Identify which cell holds the provided text, then report its (X, Y) central coordinate. 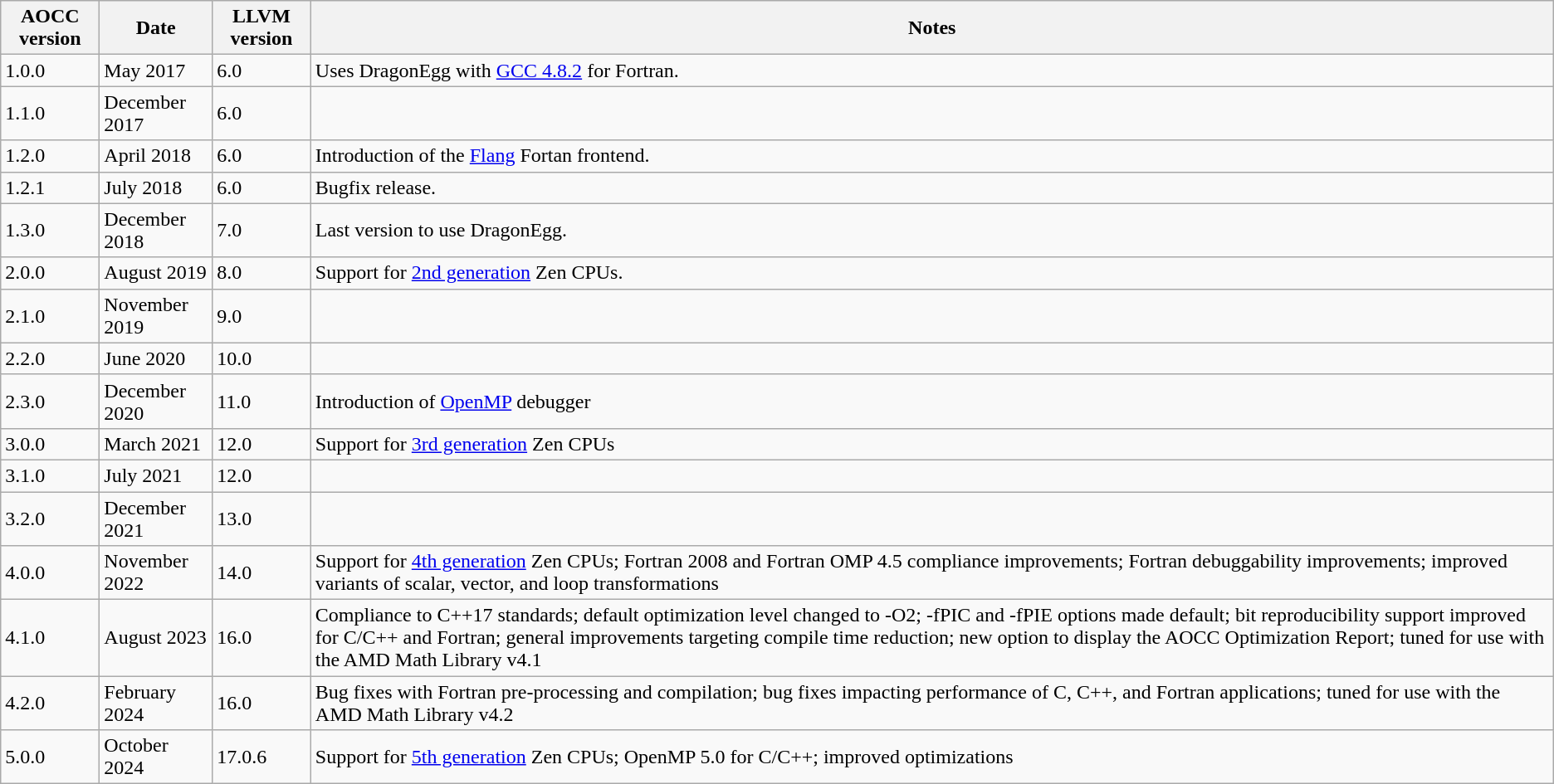
February 2024 (156, 704)
November 2022 (156, 572)
4.2.0 (50, 704)
October 2024 (156, 757)
AOCC version (50, 28)
3.2.0 (50, 518)
May 2017 (156, 71)
March 2021 (156, 444)
1.0.0 (50, 71)
August 2019 (156, 273)
2.2.0 (50, 358)
July 2021 (156, 475)
Introduction of the Flang Fortan frontend. (931, 156)
November 2019 (156, 315)
June 2020 (156, 358)
2.0.0 (50, 273)
2.3.0 (50, 402)
13.0 (262, 518)
1.3.0 (50, 231)
11.0 (262, 402)
December 2021 (156, 518)
8.0 (262, 273)
Support for 5th generation Zen CPUs; OpenMP 5.0 for C/C++; improved optimizations (931, 757)
August 2023 (156, 638)
July 2018 (156, 187)
1.1.0 (50, 113)
Support for 3rd generation Zen CPUs (931, 444)
5.0.0 (50, 757)
Support for 2nd generation Zen CPUs. (931, 273)
3.1.0 (50, 475)
Date (156, 28)
Notes (931, 28)
December 2018 (156, 231)
7.0 (262, 231)
14.0 (262, 572)
Bugfix release. (931, 187)
1.2.0 (50, 156)
2.1.0 (50, 315)
LLVM version (262, 28)
4.0.0 (50, 572)
9.0 (262, 315)
17.0.6 (262, 757)
10.0 (262, 358)
Introduction of OpenMP debugger (931, 402)
1.2.1 (50, 187)
Uses DragonEgg with GCC 4.8.2 for Fortran. (931, 71)
4.1.0 (50, 638)
April 2018 (156, 156)
Last version to use DragonEgg. (931, 231)
3.0.0 (50, 444)
December 2020 (156, 402)
December 2017 (156, 113)
